Scan for the cell matching the given text and deliver its (x, y) coordinate at center. 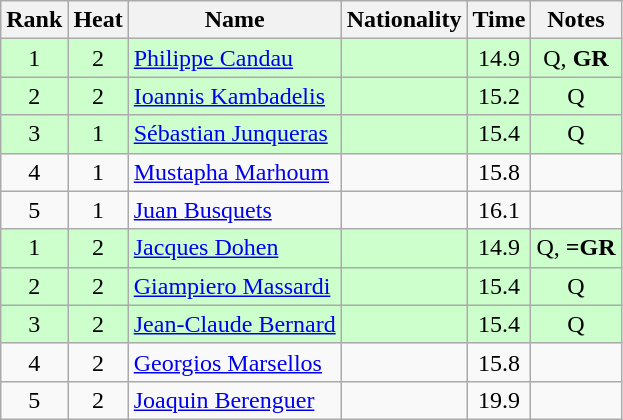
Jean-Claude Bernard (234, 324)
Q, =GR (576, 248)
19.9 (499, 400)
Joaquin Berenguer (234, 400)
Philippe Candau (234, 58)
16.1 (499, 210)
Name (234, 20)
Notes (576, 20)
Mustapha Marhoum (234, 172)
Giampiero Massardi (234, 286)
Q, GR (576, 58)
Ioannis Kambadelis (234, 96)
Jacques Dohen (234, 248)
Nationality (404, 20)
Juan Busquets (234, 210)
Heat (98, 20)
Georgios Marsellos (234, 362)
Sébastian Junqueras (234, 134)
Time (499, 20)
Rank (34, 20)
15.2 (499, 96)
